Provide the [x, y] coordinate of the cell's center where the given text is located.  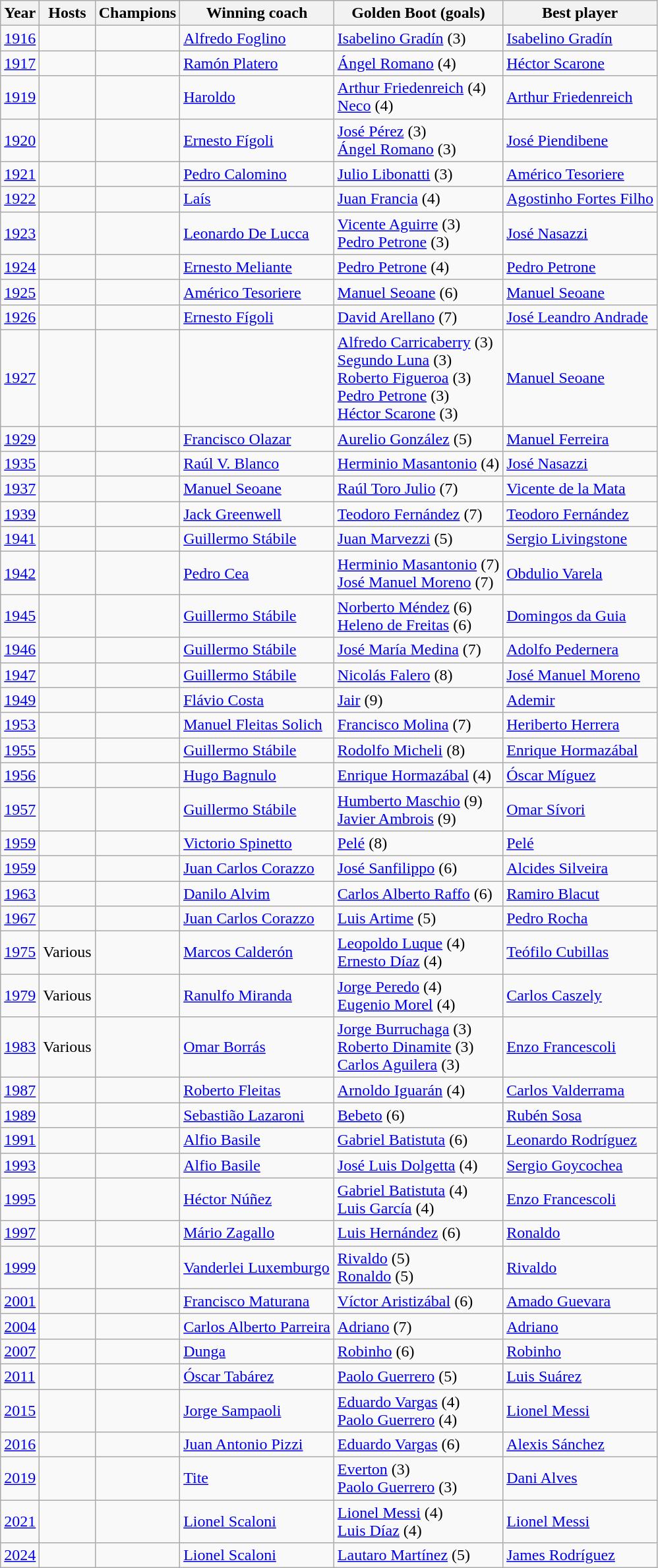
2011 [20, 1376]
2015 [20, 1410]
Best player [580, 13]
Isabelino Gradín (3) [418, 38]
Norberto Méndez (6) Heleno de Freitas (6) [418, 616]
1975 [20, 953]
Robinho (6) [418, 1351]
Golden Boot (goals) [418, 13]
Dani Alves [580, 1479]
Heriberto Herrera [580, 725]
Robinho [580, 1351]
Sergio Goycochea [580, 1165]
2001 [20, 1301]
Luis Artime (5) [418, 919]
1963 [20, 893]
Carlos Valderrama [580, 1090]
Haroldo [257, 98]
1946 [20, 650]
Adriano [580, 1326]
Luis Suárez [580, 1376]
Raúl V. Blanco [257, 464]
Ernesto Meliante [257, 267]
Juan Antonio Pizzi [257, 1445]
David Arellano (7) [418, 317]
Everton (3) Paolo Guerrero (3) [418, 1479]
Year [20, 13]
José Pérez (3) Ángel Romano (3) [418, 140]
Laís [257, 199]
Lautaro Martínez (5) [418, 1555]
Isabelino Gradín [580, 38]
Óscar Tabárez [257, 1376]
Jorge Burruchaga (3) Roberto Dinamite (3) Carlos Aguilera (3) [418, 1047]
José Luis Dolgetta (4) [418, 1165]
Sebastião Lazaroni [257, 1115]
Domingos da Guia [580, 616]
Alfredo Foglino [257, 38]
1916 [20, 38]
1921 [20, 174]
James Rodríguez [580, 1555]
Óscar Míguez [580, 775]
José Piendibene [580, 140]
1917 [20, 63]
Enrique Hormazábal [580, 750]
Omar Borrás [257, 1047]
Roberto Fleitas [257, 1090]
1922 [20, 199]
1919 [20, 98]
Adolfo Pedernera [580, 650]
2016 [20, 1445]
Amado Guevara [580, 1301]
1947 [20, 675]
Pedro Petrone (4) [418, 267]
1997 [20, 1233]
Juan Francia (4) [418, 199]
Adriano (7) [418, 1326]
Rivaldo (5) Ronaldo (5) [418, 1267]
Winning coach [257, 13]
Mário Zagallo [257, 1233]
Paolo Guerrero (5) [418, 1376]
Sergio Livingstone [580, 539]
2007 [20, 1351]
Héctor Núñez [257, 1200]
Arthur Friedenreich [580, 98]
Obdulio Varela [580, 573]
Victorio Spinetto [257, 843]
Pedro Cea [257, 573]
1920 [20, 140]
1941 [20, 539]
1945 [20, 616]
Flávio Costa [257, 700]
Leonardo Rodríguez [580, 1140]
1929 [20, 438]
Rodolfo Micheli (8) [418, 750]
Tite [257, 1479]
1927 [20, 378]
Champions [137, 13]
Leopoldo Luque (4) Ernesto Díaz (4) [418, 953]
Nicolás Falero (8) [418, 675]
Ademir [580, 700]
Manuel Ferreira [580, 438]
Hugo Bagnulo [257, 775]
1957 [20, 809]
Jorge Peredo (4) Eugenio Morel (4) [418, 995]
1924 [20, 267]
Bebeto (6) [418, 1115]
2024 [20, 1555]
Rivaldo [580, 1267]
Alfredo Carricaberry (3) Segundo Luna (3) Roberto Figueroa (3) Pedro Petrone (3) Héctor Scarone (3) [418, 378]
Ronaldo [580, 1233]
1995 [20, 1200]
Omar Sívori [580, 809]
Pedro Rocha [580, 919]
1987 [20, 1090]
1923 [20, 233]
Jorge Sampaoli [257, 1410]
1979 [20, 995]
Carlos Alberto Parreira [257, 1326]
Teodoro Fernández [580, 514]
1942 [20, 573]
Juan Marvezzi (5) [418, 539]
Pedro Petrone [580, 267]
Francisco Molina (7) [418, 725]
Danilo Alvim [257, 893]
Gabriel Batistuta (4) Luis García (4) [418, 1200]
Francisco Maturana [257, 1301]
Vanderlei Luxemburgo [257, 1267]
2019 [20, 1479]
Lionel Messi (4) Luis Díaz (4) [418, 1521]
Jack Greenwell [257, 514]
1956 [20, 775]
José Leandro Andrade [580, 317]
Héctor Scarone [580, 63]
1926 [20, 317]
1953 [20, 725]
Dunga [257, 1351]
1925 [20, 292]
Pedro Calomino [257, 174]
1989 [20, 1115]
Alcides Silveira [580, 868]
Gabriel Batistuta (6) [418, 1140]
1967 [20, 919]
Alexis Sánchez [580, 1445]
Ramón Platero [257, 63]
Julio Libonatti (3) [418, 174]
Vicente de la Mata [580, 489]
Pelé [580, 843]
2004 [20, 1326]
Ángel Romano (4) [418, 63]
Luis Hernández (6) [418, 1233]
Pelé (8) [418, 843]
1935 [20, 464]
1939 [20, 514]
Manuel Fleitas Solich [257, 725]
1991 [20, 1140]
Marcos Calderón [257, 953]
1949 [20, 700]
Aurelio González (5) [418, 438]
Ranulfo Miranda [257, 995]
Vicente Aguirre (3) Pedro Petrone (3) [418, 233]
José Sanfilippo (6) [418, 868]
Víctor Aristizábal (6) [418, 1301]
Raúl Toro Julio (7) [418, 489]
1937 [20, 489]
Jair (9) [418, 700]
Arthur Friedenreich (4) Neco (4) [418, 98]
Humberto Maschio (9) Javier Ambrois (9) [418, 809]
2021 [20, 1521]
Francisco Olazar [257, 438]
Hosts [67, 13]
Ramiro Blacut [580, 893]
Herminio Masantonio (4) [418, 464]
Eduardo Vargas (6) [418, 1445]
José Manuel Moreno [580, 675]
Enrique Hormazábal (4) [418, 775]
Eduardo Vargas (4) Paolo Guerrero (4) [418, 1410]
Herminio Masantonio (7) José Manuel Moreno (7) [418, 573]
1999 [20, 1267]
Carlos Alberto Raffo (6) [418, 893]
1983 [20, 1047]
Rubén Sosa [580, 1115]
Leonardo De Lucca [257, 233]
Teodoro Fernández (7) [418, 514]
Arnoldo Iguarán (4) [418, 1090]
Carlos Caszely [580, 995]
Agostinho Fortes Filho [580, 199]
1993 [20, 1165]
Teófilo Cubillas [580, 953]
1955 [20, 750]
Manuel Seoane (6) [418, 292]
José María Medina (7) [418, 650]
